For the text-containing cell, return its midpoint in (x, y) coordinate format. 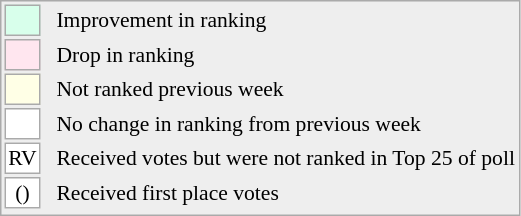
RV (22, 158)
Not ranked previous week (286, 90)
() (22, 193)
Received votes but were not ranked in Top 25 of poll (286, 158)
Improvement in ranking (286, 20)
Received first place votes (286, 193)
Drop in ranking (286, 55)
No change in ranking from previous week (286, 124)
